Determine the [x, y] coordinate at the center of the cell enclosing the given text.  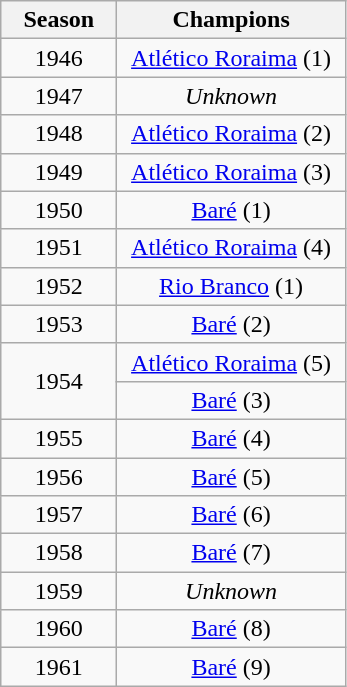
Baré (5) [232, 477]
1961 [59, 667]
1957 [59, 515]
Rio Branco (1) [232, 286]
Baré (9) [232, 667]
Baré (8) [232, 629]
Season [59, 20]
Baré (2) [232, 324]
1947 [59, 96]
1959 [59, 591]
1949 [59, 172]
Atlético Roraima (4) [232, 248]
Atlético Roraima (3) [232, 172]
1958 [59, 553]
1954 [59, 381]
1953 [59, 324]
Baré (6) [232, 515]
1948 [59, 134]
Baré (1) [232, 210]
1956 [59, 477]
1960 [59, 629]
Baré (7) [232, 553]
Atlético Roraima (2) [232, 134]
1950 [59, 210]
1955 [59, 438]
1952 [59, 286]
Baré (3) [232, 400]
1951 [59, 248]
Atlético Roraima (1) [232, 58]
1946 [59, 58]
Champions [232, 20]
Atlético Roraima (5) [232, 362]
Baré (4) [232, 438]
